Return the (X, Y) coordinate for the center point of the cell that contains the specified text.  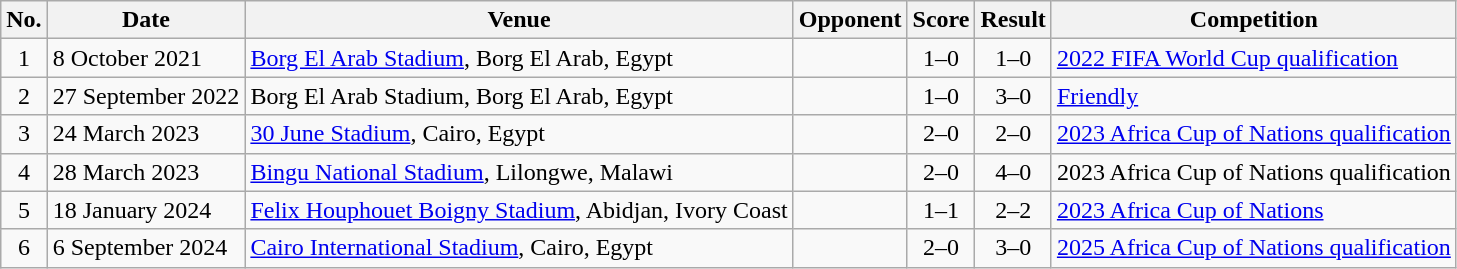
6 September 2024 (146, 248)
3 (24, 134)
Cairo International Stadium, Cairo, Egypt (519, 248)
No. (24, 20)
2 (24, 96)
Result (1013, 20)
1–1 (941, 210)
2–2 (1013, 210)
28 March 2023 (146, 172)
24 March 2023 (146, 134)
4–0 (1013, 172)
Friendly (1254, 96)
Bingu National Stadium, Lilongwe, Malawi (519, 172)
8 October 2021 (146, 58)
Competition (1254, 20)
30 June Stadium, Cairo, Egypt (519, 134)
5 (24, 210)
18 January 2024 (146, 210)
2023 Africa Cup of Nations (1254, 210)
2025 Africa Cup of Nations qualification (1254, 248)
Date (146, 20)
4 (24, 172)
Felix Houphouet Boigny Stadium, Abidjan, Ivory Coast (519, 210)
1 (24, 58)
Opponent (850, 20)
6 (24, 248)
27 September 2022 (146, 96)
Score (941, 20)
Venue (519, 20)
2022 FIFA World Cup qualification (1254, 58)
